Identify which cell holds the provided text, then report its (X, Y) central coordinate. 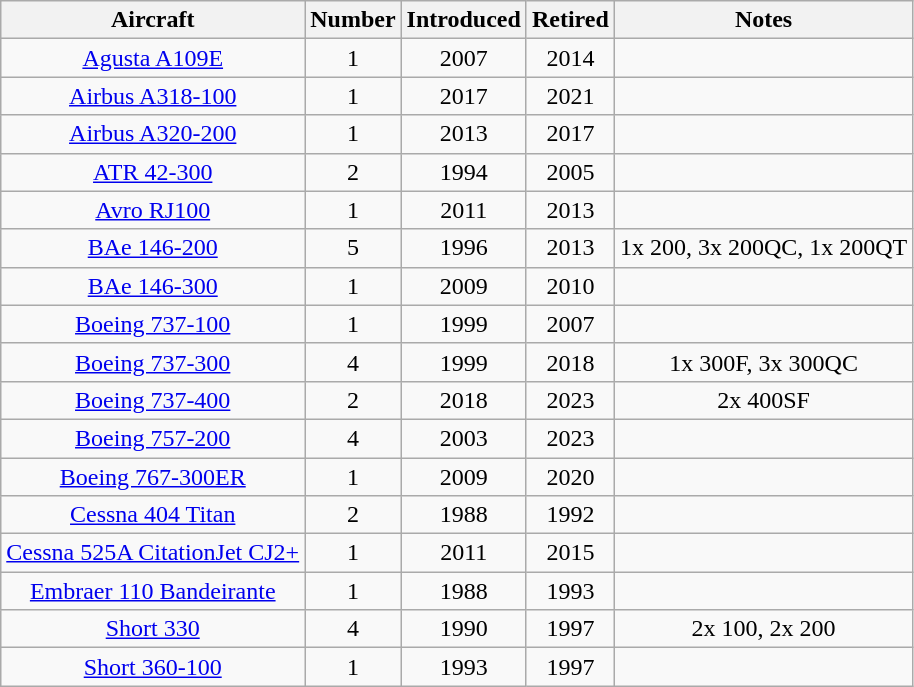
Boeing 737-400 (153, 400)
1x 300F, 3x 300QC (763, 362)
Boeing 737-300 (153, 362)
2015 (570, 553)
Short 360-100 (153, 667)
Notes (763, 20)
2010 (570, 286)
Retired (570, 20)
2x 400SF (763, 400)
2020 (570, 477)
Airbus A318-100 (153, 96)
1992 (570, 515)
ATR 42-300 (153, 172)
Aircraft (153, 20)
2003 (464, 438)
1996 (464, 248)
Embraer 110 Bandeirante (153, 591)
Avro RJ100 (153, 210)
Cessna 525A CitationJet CJ2+ (153, 553)
BAe 146-200 (153, 248)
5 (353, 248)
Boeing 737-100 (153, 324)
2014 (570, 58)
2021 (570, 96)
1994 (464, 172)
Short 330 (153, 629)
Airbus A320-200 (153, 134)
2005 (570, 172)
Introduced (464, 20)
1990 (464, 629)
Agusta A109E (153, 58)
Boeing 767-300ER (153, 477)
BAe 146-300 (153, 286)
Cessna 404 Titan (153, 515)
2x 100, 2x 200 (763, 629)
Number (353, 20)
1x 200, 3x 200QC, 1x 200QT (763, 248)
Boeing 757-200 (153, 438)
